Output the (X, Y) coordinate of the center of the cell containing the given text.  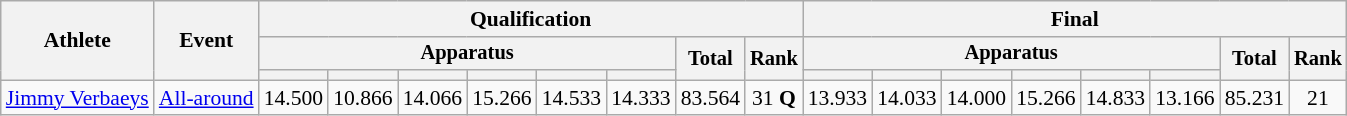
Jimmy Verbaeys (78, 98)
14.333 (640, 98)
13.933 (838, 98)
14.066 (432, 98)
14.533 (572, 98)
14.833 (1116, 98)
Athlete (78, 40)
13.166 (1184, 98)
Event (206, 40)
21 (1318, 98)
Final (1075, 19)
31 Q (774, 98)
83.564 (710, 98)
Qualification (531, 19)
14.000 (976, 98)
85.231 (1254, 98)
14.033 (906, 98)
14.500 (294, 98)
All-around (206, 98)
10.866 (362, 98)
